Scan for the cell matching the given text and deliver its [X, Y] coordinate at center. 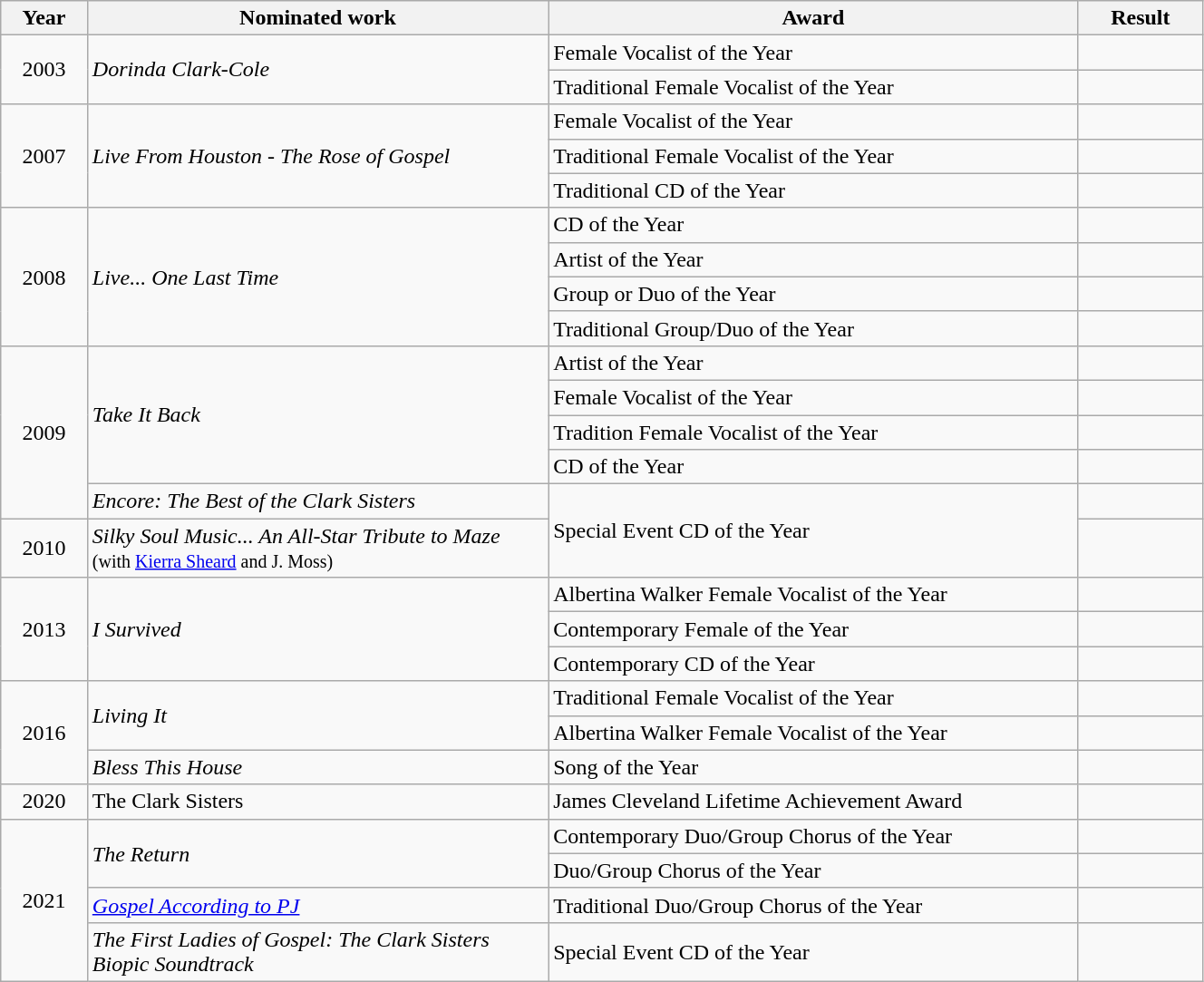
Tradition Female Vocalist of the Year [814, 433]
2008 [44, 277]
Duo/Group Chorus of the Year [814, 870]
Group or Duo of the Year [814, 294]
Live... One Last Time [317, 277]
2003 [44, 70]
2021 [44, 899]
Award [814, 18]
Result [1141, 18]
The First Ladies of Gospel: The Clark Sisters Biopic Soundtrack [317, 952]
Song of the Year [814, 767]
2013 [44, 629]
Contemporary Female of the Year [814, 629]
The Clark Sisters [317, 802]
Living It [317, 715]
Contemporary CD of the Year [814, 664]
Nominated work [317, 18]
2007 [44, 156]
2010 [44, 548]
Contemporary Duo/Group Chorus of the Year [814, 836]
Traditional CD of the Year [814, 190]
Silky Soul Music... An All-Star Tribute to Maze (with Kierra Sheard and J. Moss) [317, 548]
Encore: The Best of the Clark Sisters [317, 501]
Dorinda Clark-Cole [317, 70]
I Survived [317, 629]
The Return [317, 853]
Traditional Group/Duo of the Year [814, 328]
2016 [44, 733]
James Cleveland Lifetime Achievement Award [814, 802]
Traditional Duo/Group Chorus of the Year [814, 905]
Live From Houston - The Rose of Gospel [317, 156]
Year [44, 18]
Bless This House [317, 767]
2020 [44, 802]
2009 [44, 432]
Take It Back [317, 414]
Gospel According to PJ [317, 905]
